Detect which cell encompasses the target text, then output its [X, Y] center coordinate. 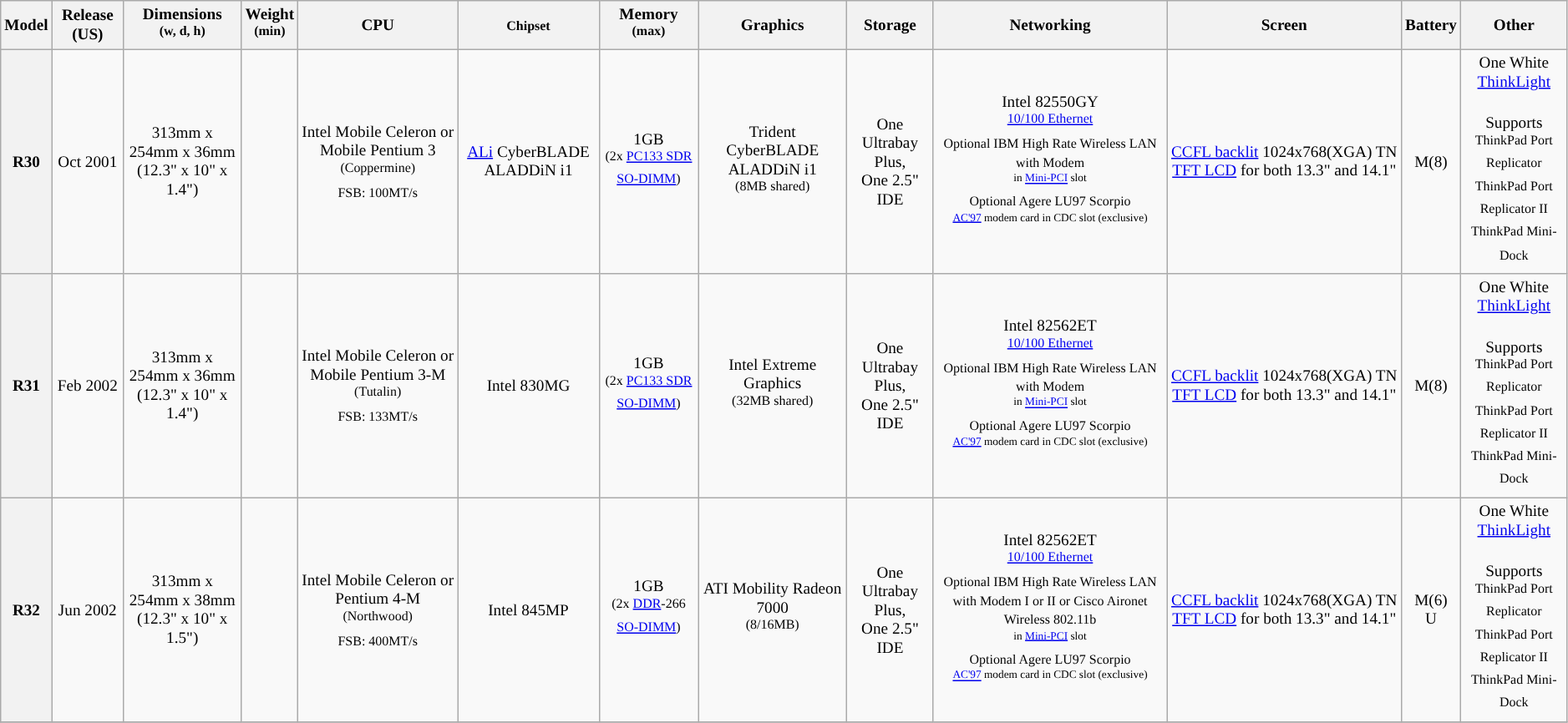
Model [27, 25]
Trident CyberBLADE ALADDiN i1 (8MB shared) [773, 162]
Jun 2002 [87, 609]
Battery [1432, 25]
R30 [27, 162]
Intel Mobile Celeron or Pentium 4-M (Northwood) FSB: 400MT/s [378, 609]
Other [1514, 25]
Memory (max) [648, 25]
Intel 845MP [529, 609]
Intel Mobile Celeron or Mobile Pentium 3-M (Tutalin) FSB: 133MT/s [378, 386]
Intel Mobile Celeron or Mobile Pentium 3 (Coppermine) FSB: 100MT/s [378, 162]
Release (US) [87, 25]
Screen [1285, 25]
Graphics [773, 25]
Storage [891, 25]
Feb 2002 [87, 386]
Weight (min) [270, 25]
R31 [27, 386]
Oct 2001 [87, 162]
CPU [378, 25]
Chipset [529, 25]
Intel 830MG [529, 386]
Networking [1050, 25]
M(6) U [1432, 609]
R32 [27, 609]
Dimensions (w, d, h) [182, 25]
Intel Extreme Graphics (32MB shared) [773, 386]
ATI Mobility Radeon 7000 (8/16MB) [773, 609]
1GB (2x DDR-266 SO-DIMM) [648, 609]
313mm x 254mm x 38mm (12.3" x 10" x 1.5") [182, 609]
ALi CyberBLADE ALADDiN i1 [529, 162]
